Return [x, y] of the center of cell containing provided text 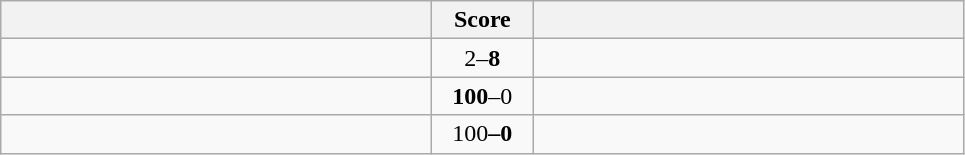
2–8 [482, 58]
Score [482, 20]
